From the cell containing the given text, extract its center point as (X, Y) coordinate. 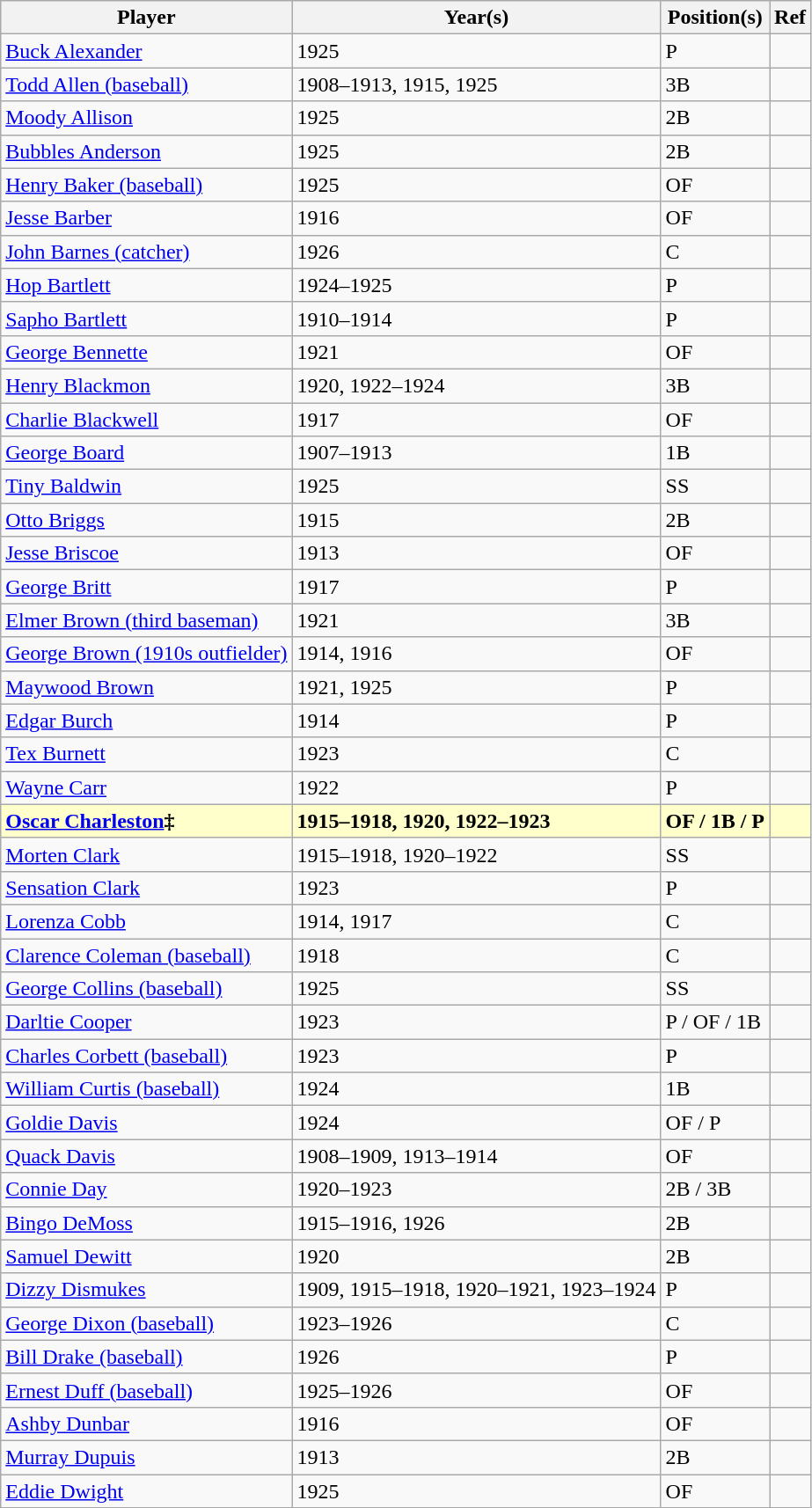
1914, 1916 (477, 654)
Ernest Duff (baseball) (146, 1390)
Bingo DeMoss (146, 1223)
Hop Bartlett (146, 285)
Goldie Davis (146, 1123)
Dizzy Dismukes (146, 1290)
1915–1918, 1920–1922 (477, 854)
1918 (477, 955)
Charles Corbett (baseball) (146, 1056)
1914, 1917 (477, 921)
George Dixon (baseball) (146, 1323)
1925–1926 (477, 1390)
Murray Dupuis (146, 1457)
1920–1923 (477, 1190)
Eddie Dwight (146, 1491)
Position(s) (715, 18)
1920 (477, 1256)
Player (146, 18)
George Brown (1910s outfielder) (146, 654)
Todd Allen (baseball) (146, 84)
George Board (146, 453)
George Bennette (146, 352)
Tex Burnett (146, 754)
Maywood Brown (146, 687)
Bubbles Anderson (146, 151)
P / OF / 1B (715, 1022)
Tiny Baldwin (146, 487)
Morten Clark (146, 854)
Henry Blackmon (146, 385)
Jesse Barber (146, 218)
William Curtis (baseball) (146, 1089)
Oscar Charleston‡ (146, 821)
Ashby Dunbar (146, 1424)
OF / 1B / P (715, 821)
1921, 1925 (477, 687)
1915–1916, 1926 (477, 1223)
1915–1918, 1920, 1922–1923 (477, 821)
Ref (790, 18)
1907–1913 (477, 453)
Year(s) (477, 18)
Otto Briggs (146, 520)
1908–1913, 1915, 1925 (477, 84)
1908–1909, 1913–1914 (477, 1156)
Henry Baker (baseball) (146, 185)
1915 (477, 520)
1920, 1922–1924 (477, 385)
Buck Alexander (146, 51)
1924–1925 (477, 285)
OF / P (715, 1123)
Lorenza Cobb (146, 921)
Edgar Burch (146, 721)
Darltie Cooper (146, 1022)
Samuel Dewitt (146, 1256)
Connie Day (146, 1190)
Bill Drake (baseball) (146, 1357)
Clarence Coleman (baseball) (146, 955)
George Collins (baseball) (146, 989)
Sapho Bartlett (146, 318)
1914 (477, 721)
Wayne Carr (146, 787)
1909, 1915–1918, 1920–1921, 1923–1924 (477, 1290)
George Britt (146, 587)
Elmer Brown (third baseman) (146, 620)
1922 (477, 787)
John Barnes (catcher) (146, 252)
2B / 3B (715, 1190)
Quack Davis (146, 1156)
Sensation Clark (146, 888)
1910–1914 (477, 318)
1923–1926 (477, 1323)
Jesse Briscoe (146, 553)
Moody Allison (146, 118)
Charlie Blackwell (146, 420)
